Search for the cell housing the specified text and yield its [x, y] center coordinate. 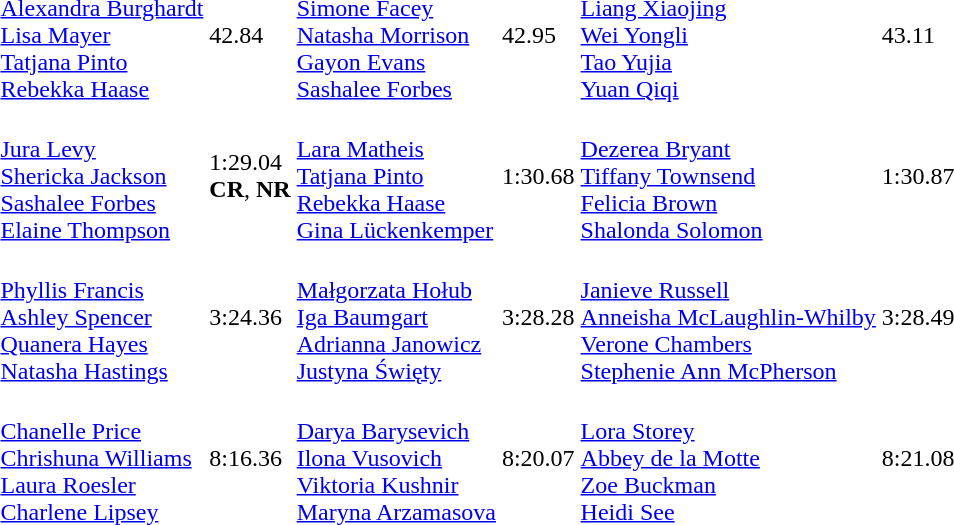
1:29.04CR, NR [250, 176]
Janieve RussellAnneisha McLaughlin-WhilbyVerone ChambersStephenie Ann McPherson [728, 317]
Dezerea BryantTiffany TownsendFelicia BrownShalonda Solomon [728, 176]
Lara MatheisTatjana PintoRebekka HaaseGina Lückenkemper [396, 176]
1:30.68 [538, 176]
Małgorzata HołubIga BaumgartAdrianna JanowiczJustyna Święty [396, 317]
3:24.36 [250, 317]
3:28.28 [538, 317]
